Pinpoint the cell where the given text exists, returning its (X, Y) midpoint coordinate. 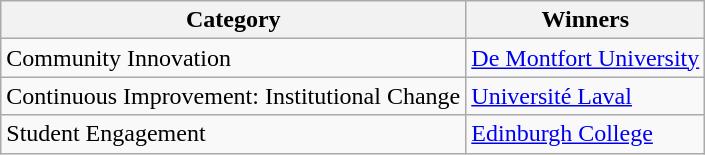
Student Engagement (234, 134)
Category (234, 20)
Winners (586, 20)
De Montfort University (586, 58)
Edinburgh College (586, 134)
Continuous Improvement: Institutional Change (234, 96)
Community Innovation (234, 58)
Université Laval (586, 96)
